Extract the (x, y) coordinate from the center of the cell holding the provided text.  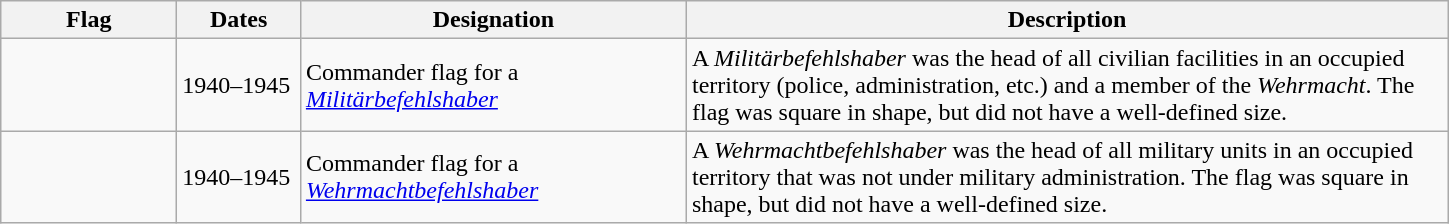
Designation (493, 20)
Commander flag for a Wehrmachtbefehlshaber (493, 177)
Commander flag for a Militärbefehlshaber (493, 85)
Flag (89, 20)
Dates (239, 20)
Description (1066, 20)
